Return (X, Y) of the center of cell containing provided text 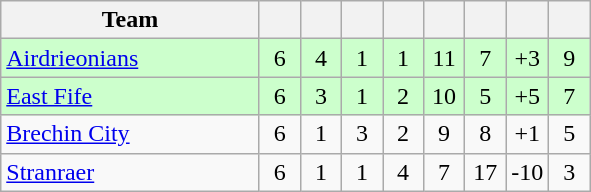
10 (444, 96)
East Fife (130, 96)
Team (130, 20)
11 (444, 58)
17 (486, 172)
-10 (528, 172)
Stranraer (130, 172)
+5 (528, 96)
Airdrieonians (130, 58)
+1 (528, 134)
+3 (528, 58)
Brechin City (130, 134)
8 (486, 134)
